Identify which cell holds the provided text, then report its (X, Y) central coordinate. 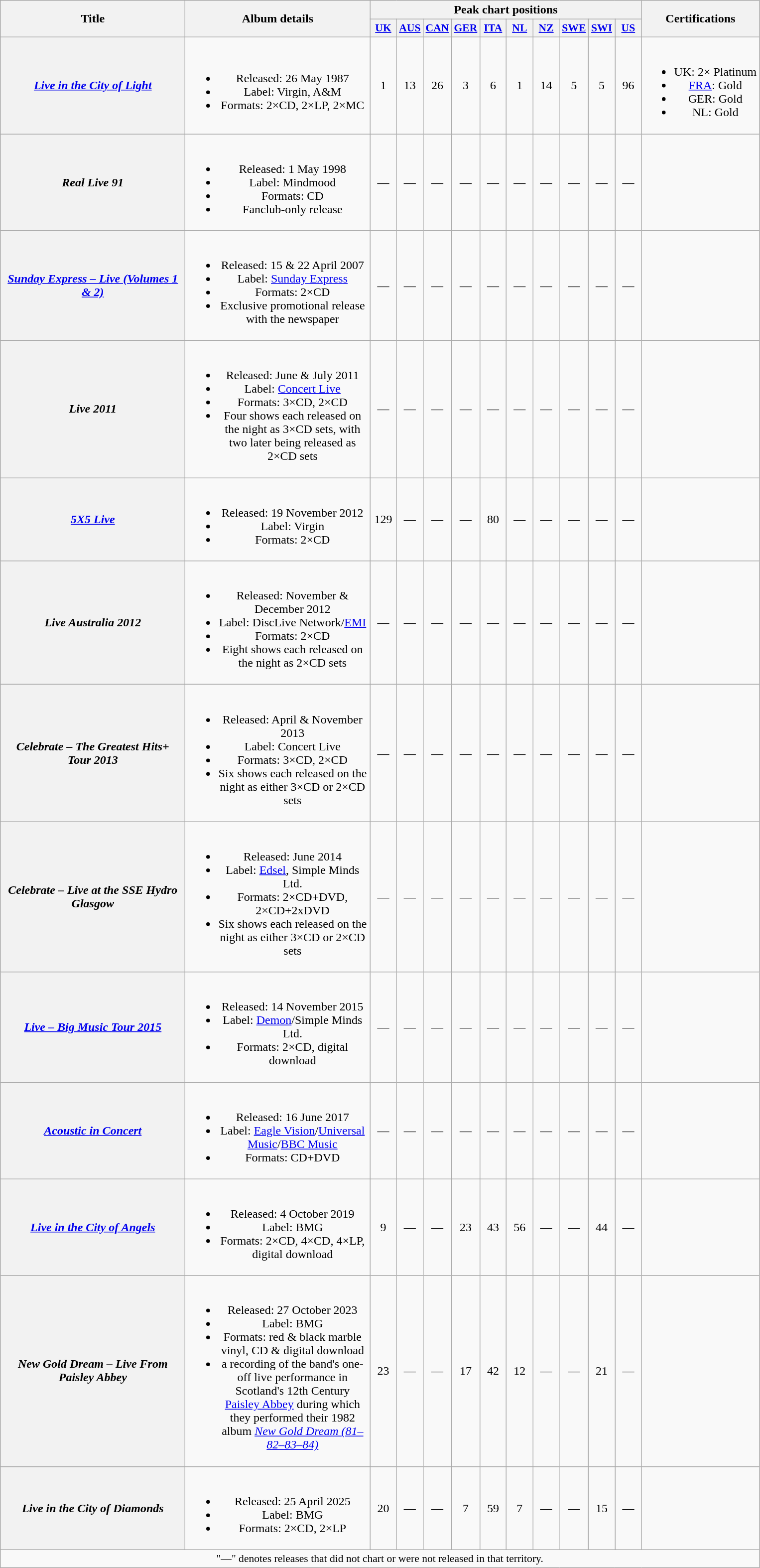
20 (383, 1508)
15 (602, 1508)
CAN (437, 28)
Acoustic in Concert (93, 1131)
9 (383, 1227)
AUS (409, 28)
Live Australia 2012 (93, 623)
17 (465, 1371)
New Gold Dream – Live From Paisley Abbey (93, 1371)
Released: 15 & 22 April 2007Label: Sunday ExpressFormats: 2×CDExclusive promotional release with the newspaper (278, 286)
US (629, 28)
42 (493, 1371)
3 (465, 85)
Live in the City of Diamonds (93, 1508)
5X5 Live (93, 519)
80 (493, 519)
44 (602, 1227)
14 (546, 85)
Certifications (700, 19)
Live in the City of Angels (93, 1227)
UK (383, 28)
12 (520, 1371)
43 (493, 1227)
6 (493, 85)
"—" denotes releases that did not chart or were not released in that territory. (380, 1559)
SWI (602, 28)
Released: November & December 2012Label: DiscLive Network/EMIFormats: 2×CDEight shows each released on the night as 2×CD sets (278, 623)
Celebrate – Live at the SSE Hydro Glasgow (93, 897)
Real Live 91 (93, 182)
Sunday Express – Live (Volumes 1 & 2) (93, 286)
Album details (278, 19)
Released: June 2014Label: Edsel, Simple Minds Ltd.Formats: 2×CD+DVD, 2×CD+2xDVDSix shows each released on the night as either 3×CD or 2×CD sets (278, 897)
96 (629, 85)
Released: 14 November 2015Label: Demon/Simple Minds Ltd.Formats: 2×CD, digital download (278, 1027)
26 (437, 85)
Title (93, 19)
Released: April & November 2013Label: Concert LiveFormats: 3×CD, 2×CDSix shows each released on the night as either 3×CD or 2×CD sets (278, 753)
NL (520, 28)
Peak chart positions (506, 10)
Live 2011 (93, 410)
SWE (574, 28)
Released: 1 May 1998Label: MindmoodFormats: CDFanclub-only release (278, 182)
Released: 16 June 2017Label: Eagle Vision/Universal Music/BBC MusicFormats: CD+DVD (278, 1131)
21 (602, 1371)
NZ (546, 28)
56 (520, 1227)
13 (409, 85)
UK: 2× PlatinumFRA: GoldGER: GoldNL: Gold (700, 85)
Celebrate – The Greatest Hits+ Tour 2013 (93, 753)
Live in the City of Light (93, 85)
Released: 4 October 2019Label: BMGFormats: 2×CD, 4×CD, 4×LP, digital download (278, 1227)
129 (383, 519)
59 (493, 1508)
Released: 19 November 2012Label: VirginFormats: 2×CD (278, 519)
Released: 25 April 2025Label: BMGFormats: 2×CD, 2×LP (278, 1508)
Released: 26 May 1987Label: Virgin, A&MFormats: 2×CD, 2×LP, 2×MC (278, 85)
ITA (493, 28)
GER (465, 28)
Live – Big Music Tour 2015 (93, 1027)
